Locate the cell with the specified text and output its [x, y] center coordinate. 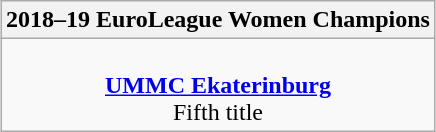
2018–19 EuroLeague Women Champions [218, 20]
UMMC EkaterinburgFifth title [218, 85]
